Search for the cell housing the specified text and yield its [x, y] center coordinate. 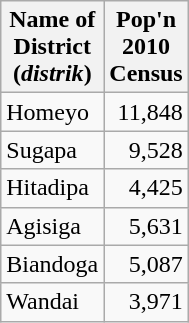
Name ofDistrict(distrik) [52, 47]
5,631 [146, 226]
3,971 [146, 302]
Hitadipa [52, 188]
5,087 [146, 264]
Wandai [52, 302]
11,848 [146, 112]
Agisiga [52, 226]
Pop'n 2010Census [146, 47]
Sugapa [52, 150]
Homeyo [52, 112]
Biandoga [52, 264]
9,528 [146, 150]
4,425 [146, 188]
